Find where the given text appears and provide that cell's center as (X, Y) coordinate. 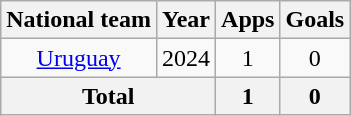
Uruguay (79, 58)
National team (79, 20)
Apps (248, 20)
Total (108, 96)
2024 (186, 58)
Year (186, 20)
Goals (315, 20)
